Output the [X, Y] coordinate of the center of the cell containing the given text.  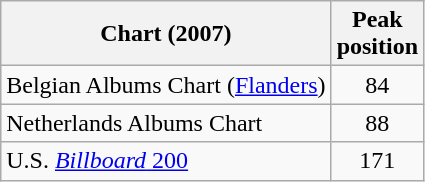
Netherlands Albums Chart [166, 123]
Peakposition [377, 34]
88 [377, 123]
Chart (2007) [166, 34]
U.S. Billboard 200 [166, 161]
84 [377, 85]
171 [377, 161]
Belgian Albums Chart (Flanders) [166, 85]
